Detect which cell encompasses the target text, then output its (X, Y) center coordinate. 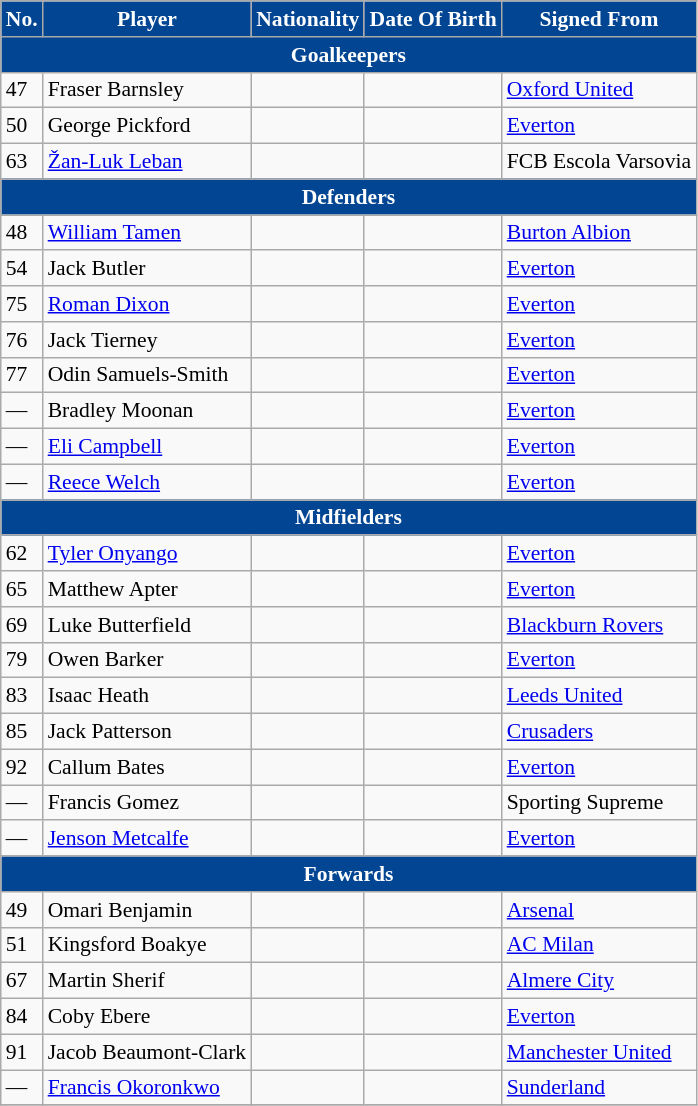
Tyler Onyango (148, 554)
Omari Benjamin (148, 910)
47 (22, 90)
Sunderland (599, 1088)
48 (22, 233)
Jacob Beaumont-Clark (148, 1052)
Jenson Metcalfe (148, 839)
Midfielders (348, 518)
Callum Bates (148, 767)
Sporting Supreme (599, 803)
Francis Okoronkwo (148, 1088)
Date Of Birth (432, 19)
85 (22, 732)
65 (22, 589)
Odin Samuels-Smith (148, 375)
No. (22, 19)
50 (22, 126)
Burton Albion (599, 233)
77 (22, 375)
67 (22, 981)
Goalkeepers (348, 55)
84 (22, 1017)
Isaac Heath (148, 696)
FCB Escola Varsovia (599, 162)
Blackburn Rovers (599, 625)
Reece Welch (148, 482)
63 (22, 162)
Roman Dixon (148, 304)
Kingsford Boakye (148, 945)
Signed From (599, 19)
Forwards (348, 874)
76 (22, 340)
Jack Tierney (148, 340)
75 (22, 304)
69 (22, 625)
79 (22, 660)
Coby Ebere (148, 1017)
Martin Sherif (148, 981)
Fraser Barnsley (148, 90)
62 (22, 554)
Žan-Luk Leban (148, 162)
Oxford United (599, 90)
Leeds United (599, 696)
54 (22, 269)
49 (22, 910)
91 (22, 1052)
Arsenal (599, 910)
Francis Gomez (148, 803)
George Pickford (148, 126)
Jack Butler (148, 269)
92 (22, 767)
Jack Patterson (148, 732)
Bradley Moonan (148, 411)
Nationality (308, 19)
Player (148, 19)
Defenders (348, 197)
Owen Barker (148, 660)
Almere City (599, 981)
Crusaders (599, 732)
Eli Campbell (148, 447)
Matthew Apter (148, 589)
Luke Butterfield (148, 625)
AC Milan (599, 945)
51 (22, 945)
83 (22, 696)
William Tamen (148, 233)
Manchester United (599, 1052)
